Find where the given text appears and provide that cell's center as (X, Y) coordinate. 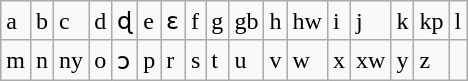
ɖ (125, 21)
a (16, 21)
w (307, 60)
y (402, 60)
c (72, 21)
o (100, 60)
m (16, 60)
u (246, 60)
d (100, 21)
t (218, 60)
s (195, 60)
e (150, 21)
p (150, 60)
i (338, 21)
r (174, 60)
x (338, 60)
ɛ (174, 21)
f (195, 21)
l (458, 21)
h (276, 21)
xw (370, 60)
gb (246, 21)
ɔ (125, 60)
z (432, 60)
b (42, 21)
v (276, 60)
k (402, 21)
hw (307, 21)
kp (432, 21)
n (42, 60)
j (370, 21)
ny (72, 60)
g (218, 21)
